Capture the cell that displays the provided text and extract its (X, Y) central coordinate. 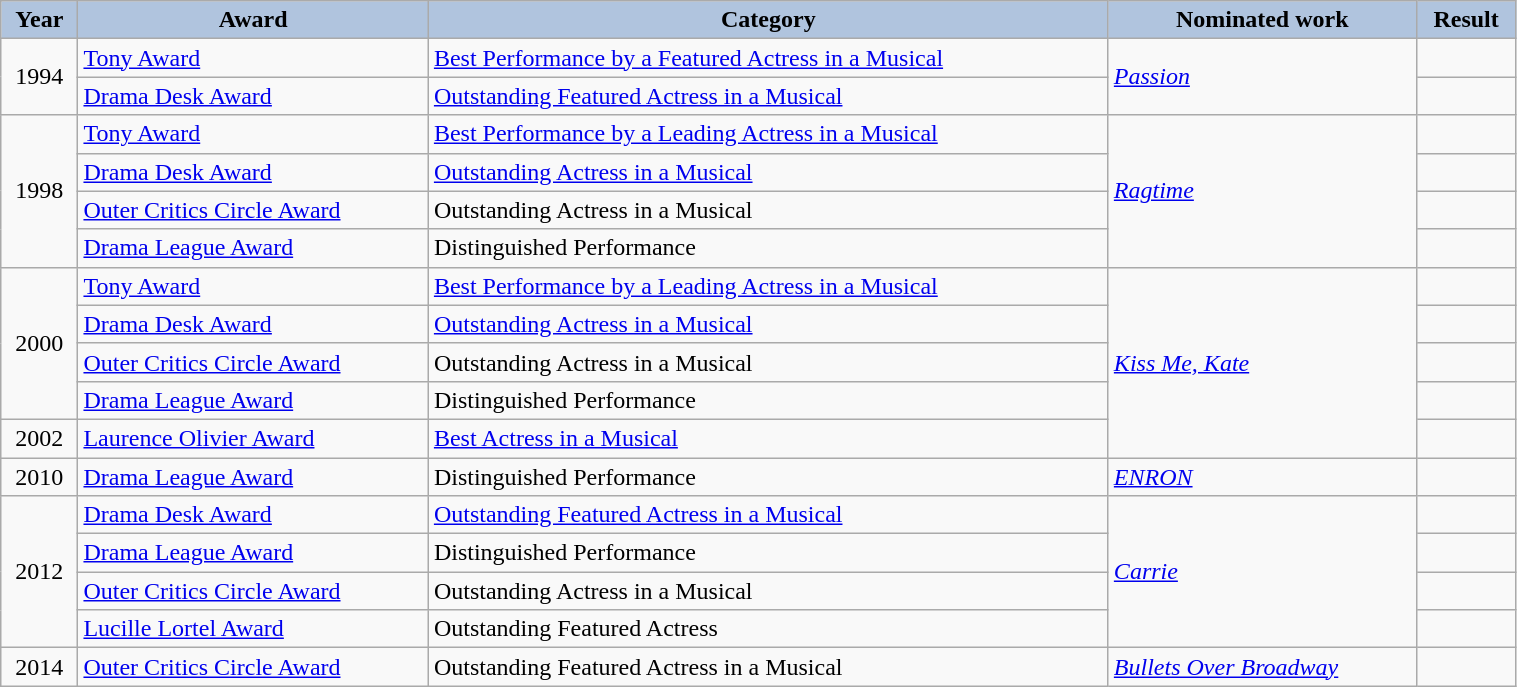
Bullets Over Broadway (1262, 667)
1998 (40, 191)
Laurence Olivier Award (253, 438)
Result (1466, 20)
Category (768, 20)
1994 (40, 77)
Passion (1262, 77)
Lucille Lortel Award (253, 629)
2014 (40, 667)
Outstanding Featured Actress (768, 629)
2002 (40, 438)
2010 (40, 477)
Nominated work (1262, 20)
ENRON (1262, 477)
Ragtime (1262, 191)
Kiss Me, Kate (1262, 362)
Best Performance by a Featured Actress in a Musical (768, 58)
Award (253, 20)
Year (40, 20)
2000 (40, 343)
2012 (40, 572)
Best Actress in a Musical (768, 438)
Carrie (1262, 572)
